Return (X, Y) of the center of cell containing provided text 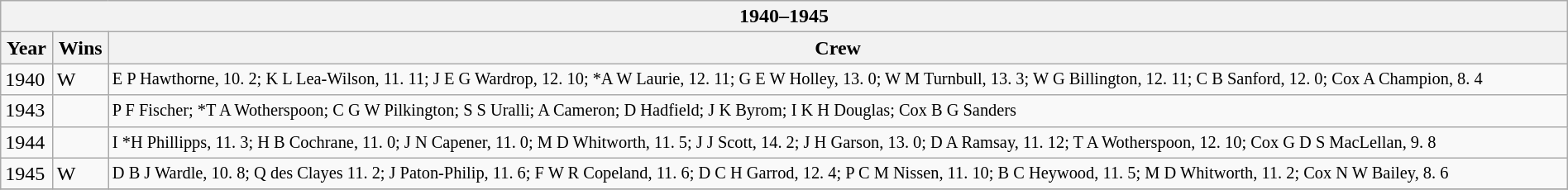
P F Fischer; *T A Wotherspoon; C G W Pilkington; S S Uralli; A Cameron; D Hadfield; J K Byrom; I K H Douglas; Cox B G Sanders (838, 111)
1944 (26, 142)
Crew (838, 48)
1940–1945 (784, 17)
1943 (26, 111)
1945 (26, 173)
1940 (26, 79)
Year (26, 48)
Wins (80, 48)
